Find where the given text appears and provide that cell's center as (X, Y) coordinate. 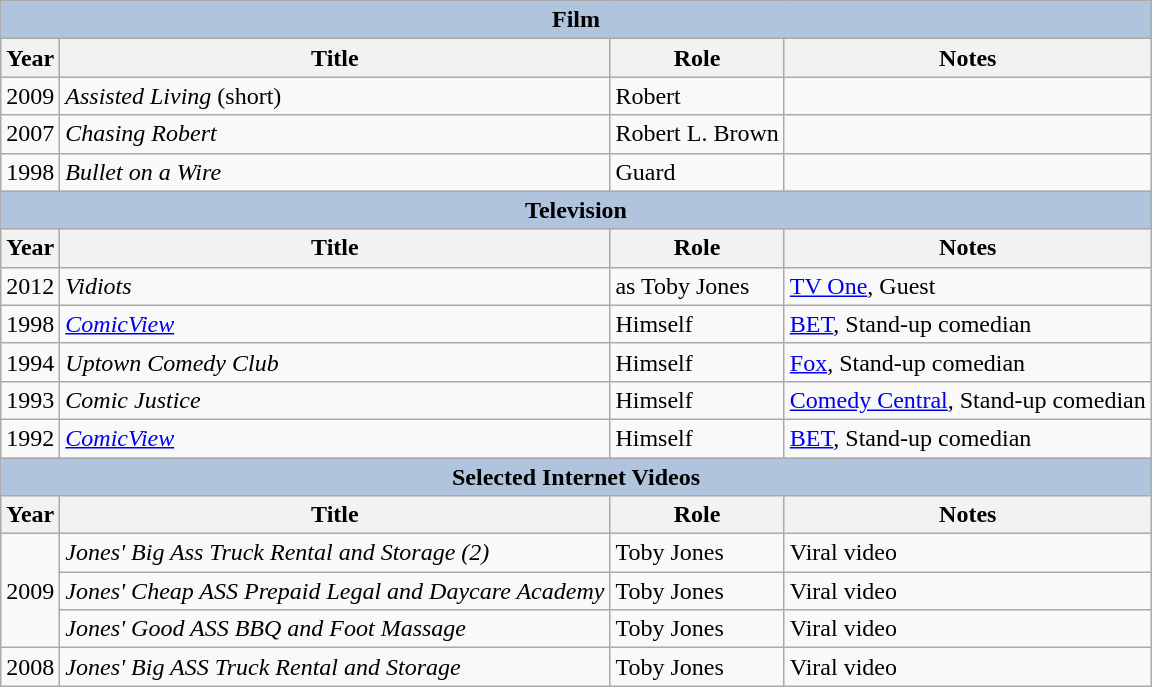
as Toby Jones (697, 286)
Fox, Stand-up comedian (968, 362)
Jones' Good ASS BBQ and Foot Massage (335, 629)
Robert (697, 96)
Guard (697, 172)
Jones' Big ASS Truck Rental and Storage (335, 667)
Comedy Central, Stand-up comedian (968, 400)
Assisted Living (short) (335, 96)
1994 (30, 362)
2012 (30, 286)
Robert L. Brown (697, 134)
Chasing Robert (335, 134)
Selected Internet Videos (576, 477)
1993 (30, 400)
1992 (30, 438)
Bullet on a Wire (335, 172)
Uptown Comedy Club (335, 362)
2007 (30, 134)
Jones' Big Ass Truck Rental and Storage (2) (335, 553)
TV One, Guest (968, 286)
Comic Justice (335, 400)
2008 (30, 667)
Television (576, 210)
Vidiots (335, 286)
Jones' Cheap ASS Prepaid Legal and Daycare Academy (335, 591)
Film (576, 20)
